Capture the cell that displays the provided text and extract its [X, Y] central coordinate. 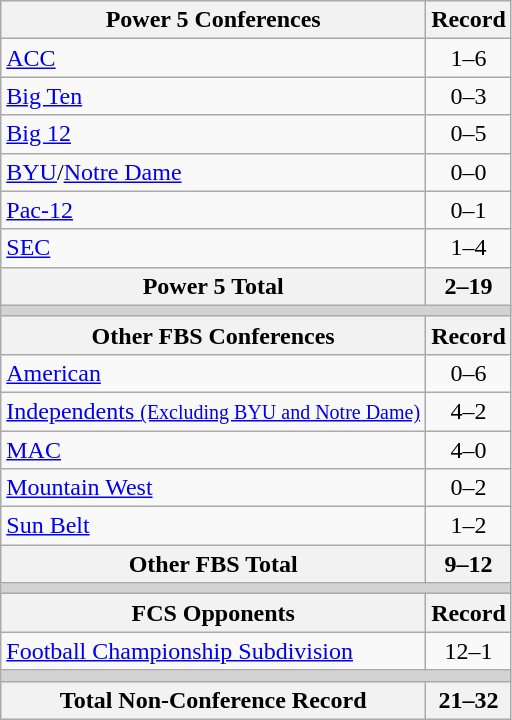
Other FBS Conferences [214, 335]
Pac-12 [214, 210]
Football Championship Subdivision [214, 651]
1–6 [469, 58]
Independents (Excluding BYU and Notre Dame) [214, 411]
ACC [214, 58]
1–4 [469, 248]
BYU/Notre Dame [214, 172]
4–2 [469, 411]
0–0 [469, 172]
0–1 [469, 210]
4–0 [469, 449]
12–1 [469, 651]
Mountain West [214, 488]
9–12 [469, 564]
0–3 [469, 96]
2–19 [469, 286]
SEC [214, 248]
21–32 [469, 700]
FCS Opponents [214, 613]
0–5 [469, 134]
MAC [214, 449]
Other FBS Total [214, 564]
Power 5 Total [214, 286]
Total Non-Conference Record [214, 700]
Big Ten [214, 96]
1–2 [469, 526]
Power 5 Conferences [214, 20]
0–2 [469, 488]
Sun Belt [214, 526]
0–6 [469, 373]
Big 12 [214, 134]
American [214, 373]
